Capture the cell that displays the provided text and extract its [X, Y] central coordinate. 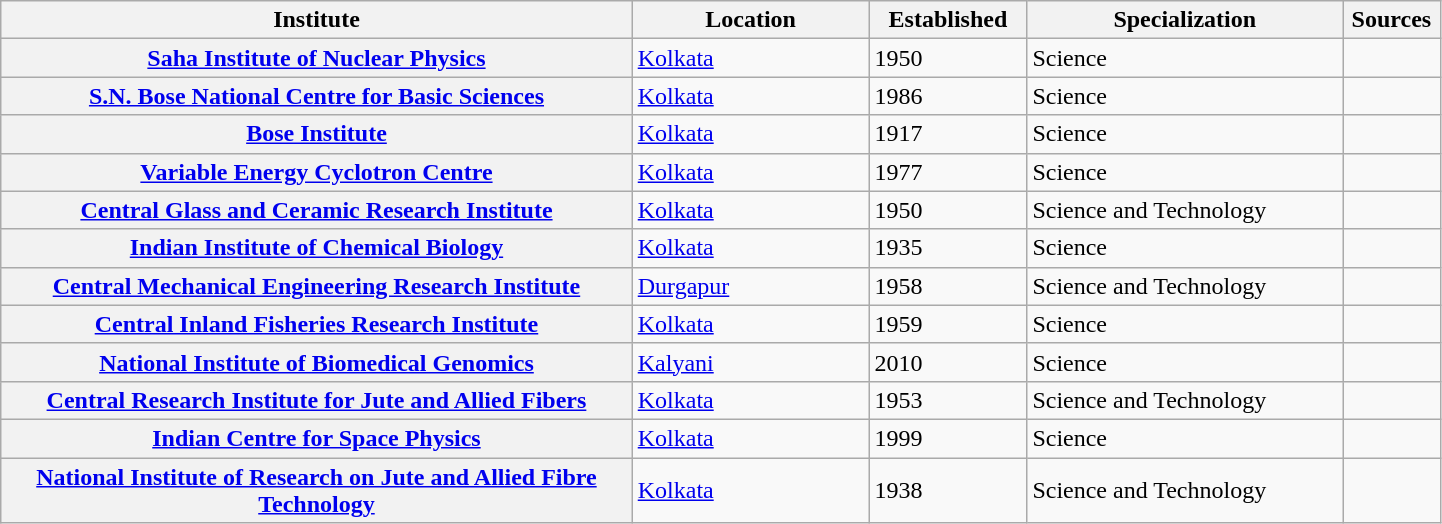
Bose Institute [316, 134]
Central Glass and Ceramic Research Institute [316, 210]
Central Mechanical Engineering Research Institute [316, 286]
1959 [948, 324]
S.N. Bose National Centre for Basic Sciences [316, 96]
Central Inland Fisheries Research Institute [316, 324]
Central Research Institute for Jute and Allied Fibers [316, 400]
Sources [1392, 20]
Saha Institute of Nuclear Physics [316, 58]
Indian Institute of Chemical Biology [316, 248]
2010 [948, 362]
Specialization [1185, 20]
National Institute of Biomedical Genomics [316, 362]
Institute [316, 20]
1958 [948, 286]
Variable Energy Cyclotron Centre [316, 172]
1938 [948, 490]
Location [750, 20]
National Institute of Research on Jute and Allied Fibre Technology [316, 490]
Kalyani [750, 362]
1953 [948, 400]
1999 [948, 438]
Established [948, 20]
Durgapur [750, 286]
1977 [948, 172]
Indian Centre for Space Physics [316, 438]
1917 [948, 134]
1935 [948, 248]
1986 [948, 96]
